Return [x, y] of the center of cell containing provided text 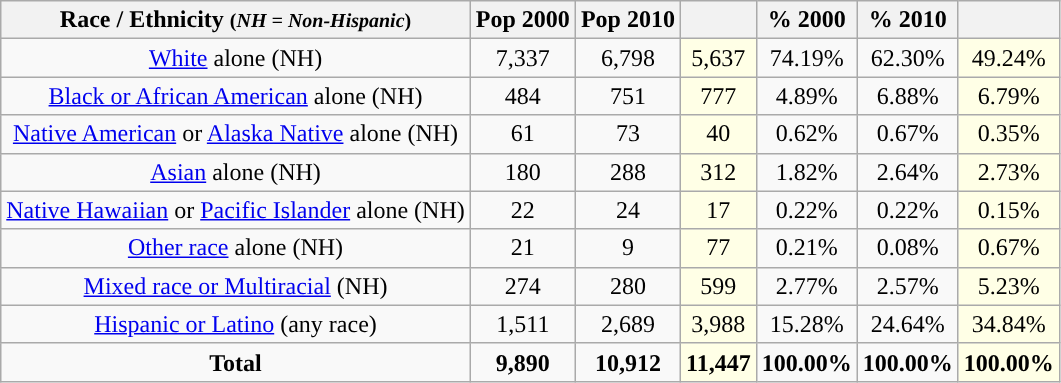
74.19% [806, 58]
0.35% [1008, 134]
777 [718, 96]
2.73% [1008, 172]
2,689 [628, 324]
24 [628, 210]
Pop 2000 [522, 20]
0.62% [806, 134]
312 [718, 172]
1,511 [522, 324]
Race / Ethnicity (NH = Non-Hispanic) [236, 20]
7,337 [522, 58]
Asian alone (NH) [236, 172]
11,447 [718, 362]
484 [522, 96]
0.21% [806, 248]
Total [236, 362]
3,988 [718, 324]
15.28% [806, 324]
62.30% [908, 58]
274 [522, 286]
Hispanic or Latino (any race) [236, 324]
1.82% [806, 172]
77 [718, 248]
0.15% [1008, 210]
Pop 2010 [628, 20]
5.23% [1008, 286]
73 [628, 134]
21 [522, 248]
9 [628, 248]
White alone (NH) [236, 58]
Black or African American alone (NH) [236, 96]
180 [522, 172]
10,912 [628, 362]
Mixed race or Multiracial (NH) [236, 286]
280 [628, 286]
288 [628, 172]
0.08% [908, 248]
2.77% [806, 286]
17 [718, 210]
4.89% [806, 96]
599 [718, 286]
Other race alone (NH) [236, 248]
2.64% [908, 172]
6.79% [1008, 96]
Native Hawaiian or Pacific Islander alone (NH) [236, 210]
2.57% [908, 286]
Native American or Alaska Native alone (NH) [236, 134]
61 [522, 134]
6.88% [908, 96]
34.84% [1008, 324]
9,890 [522, 362]
22 [522, 210]
% 2000 [806, 20]
% 2010 [908, 20]
40 [718, 134]
5,637 [718, 58]
6,798 [628, 58]
24.64% [908, 324]
49.24% [1008, 58]
751 [628, 96]
